Provide the [X, Y] coordinate of the cell's center where the given text is located.  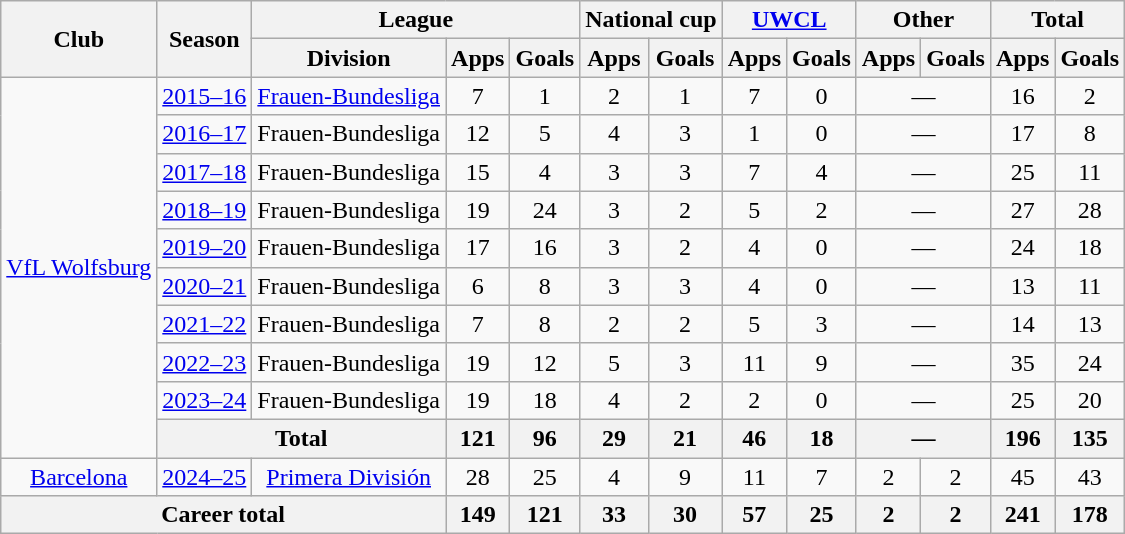
National cup [651, 20]
33 [614, 515]
21 [685, 438]
Primera División [349, 477]
2016–17 [204, 134]
Career total [224, 515]
20 [1090, 400]
241 [1022, 515]
UWCL [789, 20]
2022–23 [204, 362]
2023–24 [204, 400]
45 [1022, 477]
Barcelona [79, 477]
135 [1090, 438]
43 [1090, 477]
2018–19 [204, 210]
2019–20 [204, 248]
196 [1022, 438]
30 [685, 515]
2017–18 [204, 172]
29 [614, 438]
Division [349, 58]
League [416, 20]
35 [1022, 362]
15 [478, 172]
2015–16 [204, 96]
178 [1090, 515]
46 [754, 438]
Other [923, 20]
6 [478, 286]
2020–21 [204, 286]
Club [79, 39]
14 [1022, 324]
VfL Wolfsburg [79, 268]
Season [204, 39]
2021–22 [204, 324]
2024–25 [204, 477]
57 [754, 515]
149 [478, 515]
96 [545, 438]
27 [1022, 210]
